Locate the cell with the specified text and output its [x, y] center coordinate. 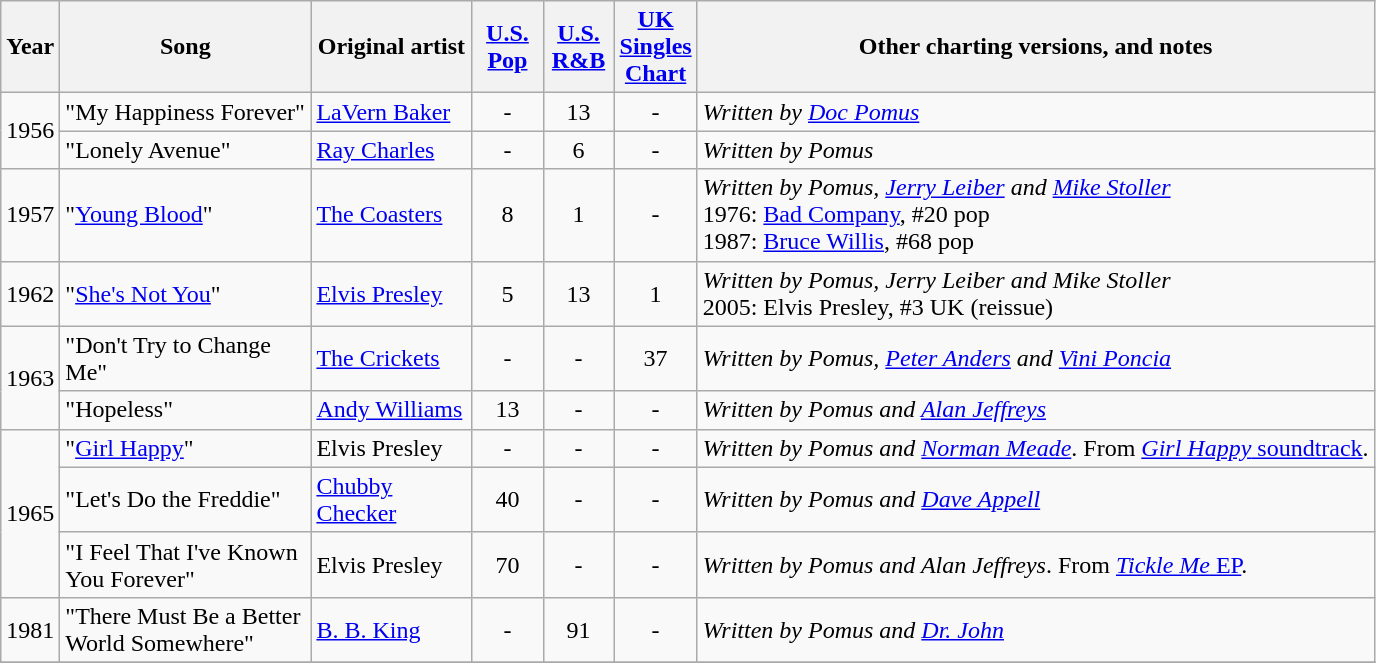
1963 [30, 378]
"Lonely Avenue" [186, 150]
Written by Pomus and Alan Jeffreys [1036, 410]
Original artist [392, 47]
40 [508, 500]
Year [30, 47]
Written by Pomus and Norman Meade. From Girl Happy soundtrack. [1036, 448]
Song [186, 47]
6 [578, 150]
"Hopeless" [186, 410]
"Young Blood" [186, 215]
B. B. King [392, 630]
1956 [30, 131]
UK Singles Chart [656, 47]
Chubby Checker [392, 500]
1957 [30, 215]
Ray Charles [392, 150]
Written by Pomus and Dave Appell [1036, 500]
1962 [30, 294]
"Let's Do the Freddie" [186, 500]
"She's Not You" [186, 294]
Andy Williams [392, 410]
"There Must Be a Better World Somewhere" [186, 630]
8 [508, 215]
Written by Doc Pomus [1036, 112]
Other charting versions, and notes [1036, 47]
Written by Pomus, Jerry Leiber and Mike Stoller1976: Bad Company, #20 pop1987: Bruce Willis, #68 pop [1036, 215]
1965 [30, 513]
1981 [30, 630]
"Girl Happy" [186, 448]
Written by Pomus and Alan Jeffreys. From Tickle Me EP. [1036, 564]
"Don't Try to Change Me" [186, 358]
LaVern Baker [392, 112]
The Crickets [392, 358]
70 [508, 564]
Written by Pomus [1036, 150]
Written by Pomus, Peter Anders and Vini Poncia [1036, 358]
37 [656, 358]
The Coasters [392, 215]
"I Feel That I've Known You Forever" [186, 564]
Written by Pomus and Dr. John [1036, 630]
"My Happiness Forever" [186, 112]
91 [578, 630]
Written by Pomus, Jerry Leiber and Mike Stoller2005: Elvis Presley, #3 UK (reissue) [1036, 294]
U.S. Pop [508, 47]
5 [508, 294]
U.S. R&B [578, 47]
